From the cell containing the given text, extract its center point as [x, y] coordinate. 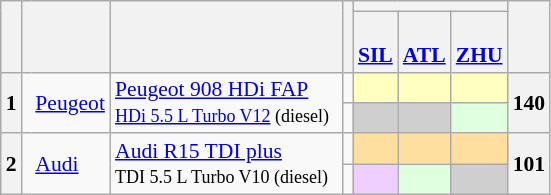
140 [530, 102]
SIL [376, 42]
Audi R15 TDI plusTDI 5.5 L Turbo V10 (diesel) [222, 164]
1 [12, 102]
2 [12, 164]
Peugeot [70, 102]
101 [530, 164]
ZHU [480, 42]
Peugeot 908 HDi FAPHDi 5.5 L Turbo V12 (diesel) [222, 102]
ATL [424, 42]
Audi [70, 164]
